For the text-containing cell, return its midpoint in [X, Y] coordinate format. 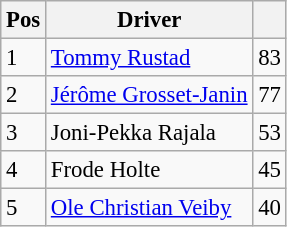
53 [270, 133]
83 [270, 58]
5 [24, 208]
2 [24, 95]
1 [24, 58]
40 [270, 208]
Tommy Rustad [150, 58]
4 [24, 170]
77 [270, 95]
3 [24, 133]
Frode Holte [150, 170]
Joni-Pekka Rajala [150, 133]
Pos [24, 20]
45 [270, 170]
Driver [150, 20]
Jérôme Grosset-Janin [150, 95]
Ole Christian Veiby [150, 208]
